Extract the (X, Y) coordinate from the center of the cell holding the provided text.  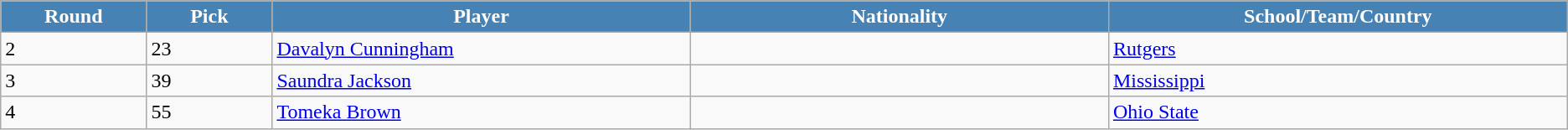
23 (209, 49)
Player (481, 17)
Rutgers (1338, 49)
55 (209, 112)
4 (74, 112)
2 (74, 49)
3 (74, 81)
School/Team/Country (1338, 17)
Nationality (900, 17)
Round (74, 17)
Ohio State (1338, 112)
Saundra Jackson (481, 81)
Mississippi (1338, 81)
Pick (209, 17)
Tomeka Brown (481, 112)
Davalyn Cunningham (481, 49)
39 (209, 81)
